Identify which cell holds the provided text, then report its [x, y] central coordinate. 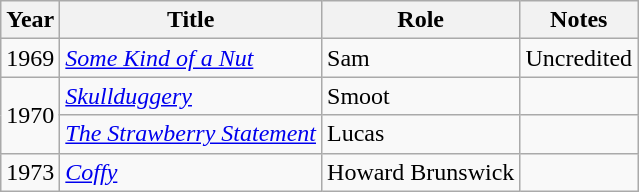
Notes [579, 20]
Title [191, 20]
Sam [421, 58]
The Strawberry Statement [191, 134]
Skullduggery [191, 96]
1973 [30, 172]
Lucas [421, 134]
Uncredited [579, 58]
Role [421, 20]
Coffy [191, 172]
Some Kind of a Nut [191, 58]
Smoot [421, 96]
1969 [30, 58]
1970 [30, 115]
Year [30, 20]
Howard Brunswick [421, 172]
